From the cell containing the given text, extract its center point as [x, y] coordinate. 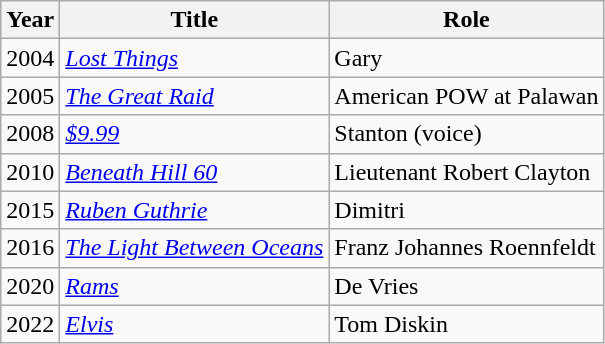
2020 [30, 286]
Rams [194, 286]
American POW at Palawan [466, 96]
Stanton (voice) [466, 134]
Beneath Hill 60 [194, 172]
Dimitri [466, 210]
The Light Between Oceans [194, 248]
Lost Things [194, 58]
2010 [30, 172]
2004 [30, 58]
2016 [30, 248]
De Vries [466, 286]
Lieutenant Robert Clayton [466, 172]
2005 [30, 96]
Elvis [194, 324]
Role [466, 20]
$9.99 [194, 134]
Title [194, 20]
Ruben Guthrie [194, 210]
Gary [466, 58]
2015 [30, 210]
Tom Diskin [466, 324]
2008 [30, 134]
2022 [30, 324]
Year [30, 20]
Franz Johannes Roennfeldt [466, 248]
The Great Raid [194, 96]
